From the cell containing the given text, extract its center point as [x, y] coordinate. 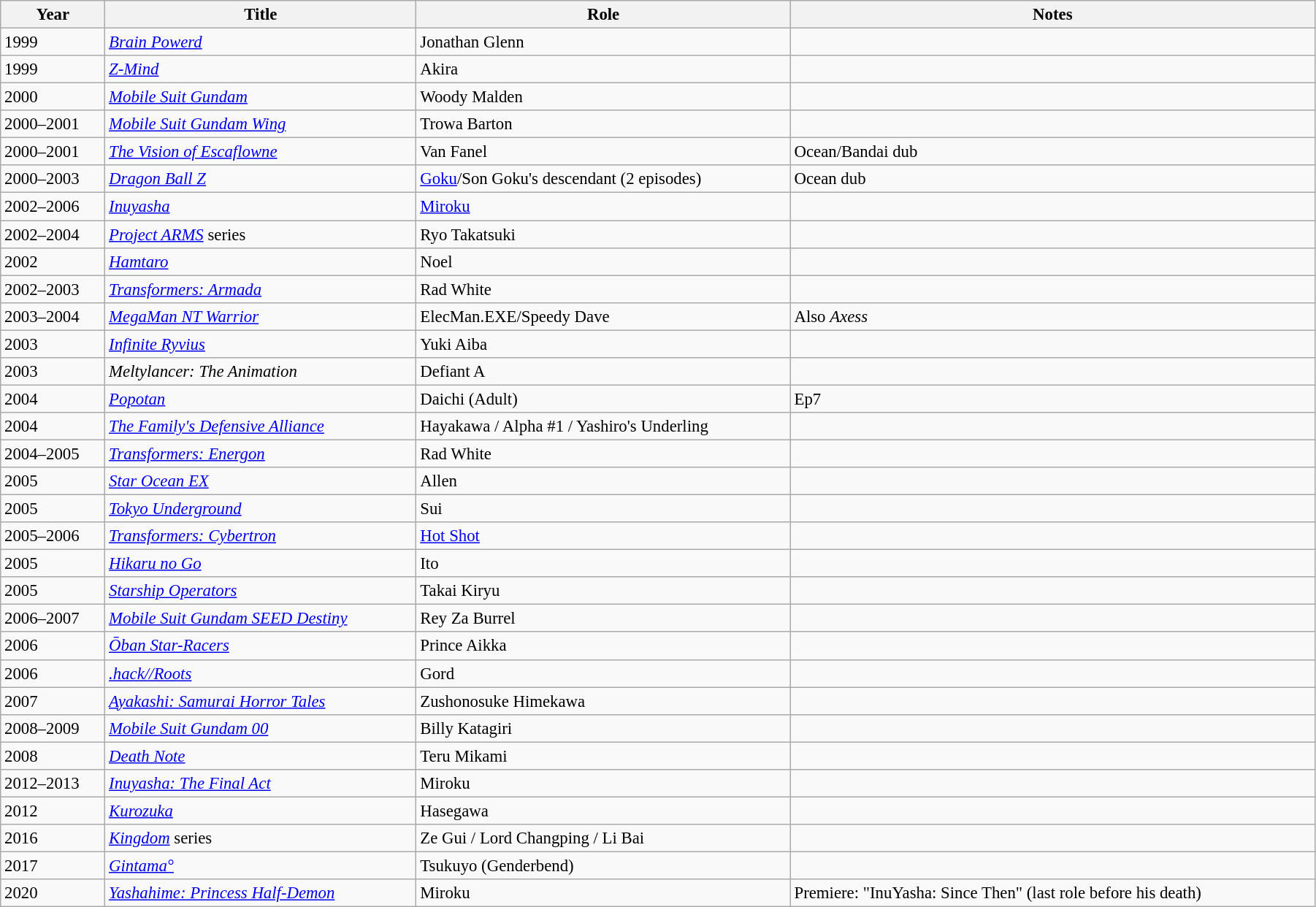
Akira [603, 69]
Yashahime: Princess Half-Demon [261, 893]
Hot Shot [603, 536]
Takai Kiryu [603, 591]
Inuyasha [261, 207]
The Family's Defensive Alliance [261, 426]
Daichi (Adult) [603, 399]
MegaMan NT Warrior [261, 316]
Infinite Ryvius [261, 344]
2008 [53, 756]
2003–2004 [53, 316]
2012–2013 [53, 784]
2002–2003 [53, 289]
Dragon Ball Z [261, 179]
Hayakawa / Alpha #1 / Yashiro's Underling [603, 426]
2017 [53, 865]
Project ARMS series [261, 234]
Ocean dub [1052, 179]
Mobile Suit Gundam [261, 97]
Also Axess [1052, 316]
Transformers: Energon [261, 453]
Notes [1052, 15]
Prince Aikka [603, 646]
Inuyasha: The Final Act [261, 784]
2005–2006 [53, 536]
Title [261, 15]
2006–2007 [53, 619]
Noel [603, 261]
2002–2004 [53, 234]
Mobile Suit Gundam 00 [261, 728]
Ocean/Bandai dub [1052, 152]
Brain Powerd [261, 42]
Van Fanel [603, 152]
Tsukuyo (Genderbend) [603, 865]
Meltylancer: The Animation [261, 372]
ElecMan.EXE/Speedy Dave [603, 316]
Kurozuka [261, 811]
Premiere: "InuYasha: Since Then" (last role before his death) [1052, 893]
Sui [603, 509]
Zushonosuke Himekawa [603, 701]
Hamtaro [261, 261]
Yuki Aiba [603, 344]
Jonathan Glenn [603, 42]
Gintama° [261, 865]
Allen [603, 481]
Billy Katagiri [603, 728]
2008–2009 [53, 728]
Ze Gui / Lord Changping / Li Bai [603, 838]
Kingdom series [261, 838]
Mobile Suit Gundam SEED Destiny [261, 619]
Ayakashi: Samurai Horror Tales [261, 701]
Transformers: Cybertron [261, 536]
The Vision of Escaflowne [261, 152]
2007 [53, 701]
Hikaru no Go [261, 564]
Gord [603, 673]
Year [53, 15]
Transformers: Armada [261, 289]
Role [603, 15]
2020 [53, 893]
Mobile Suit Gundam Wing [261, 124]
Ōban Star-Racers [261, 646]
Trowa Barton [603, 124]
2000 [53, 97]
Rey Za Burrel [603, 619]
2002–2006 [53, 207]
2012 [53, 811]
Hasegawa [603, 811]
Teru Mikami [603, 756]
Popotan [261, 399]
Goku/Son Goku's descendant (2 episodes) [603, 179]
2000–2003 [53, 179]
Ep7 [1052, 399]
Woody Malden [603, 97]
Z-Mind [261, 69]
Ito [603, 564]
Starship Operators [261, 591]
Ryo Takatsuki [603, 234]
Death Note [261, 756]
2004–2005 [53, 453]
.hack//Roots [261, 673]
2002 [53, 261]
Star Ocean EX [261, 481]
2016 [53, 838]
Tokyo Underground [261, 509]
Defiant A [603, 372]
